Return (X, Y) of the center of cell containing provided text 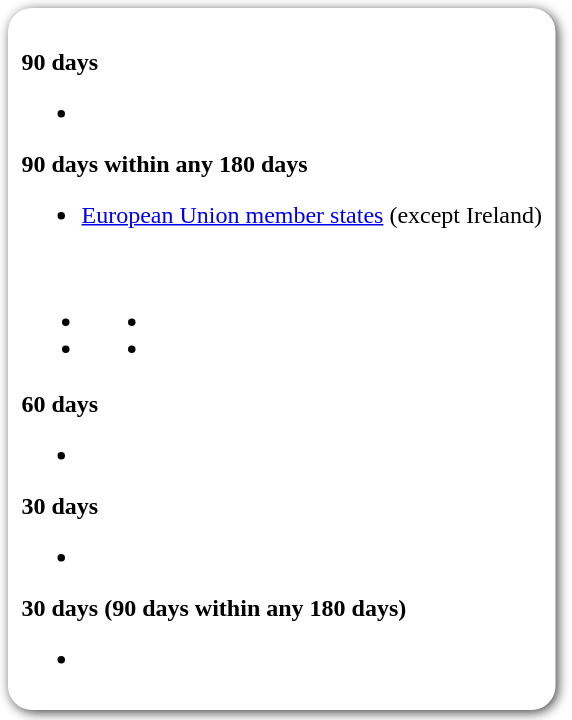
90 days90 days within any 180 days European Union member states (except Ireland) 60 days30 days30 days (90 days within any 180 days) (282, 359)
